Scan for the cell matching the given text and deliver its (x, y) coordinate at center. 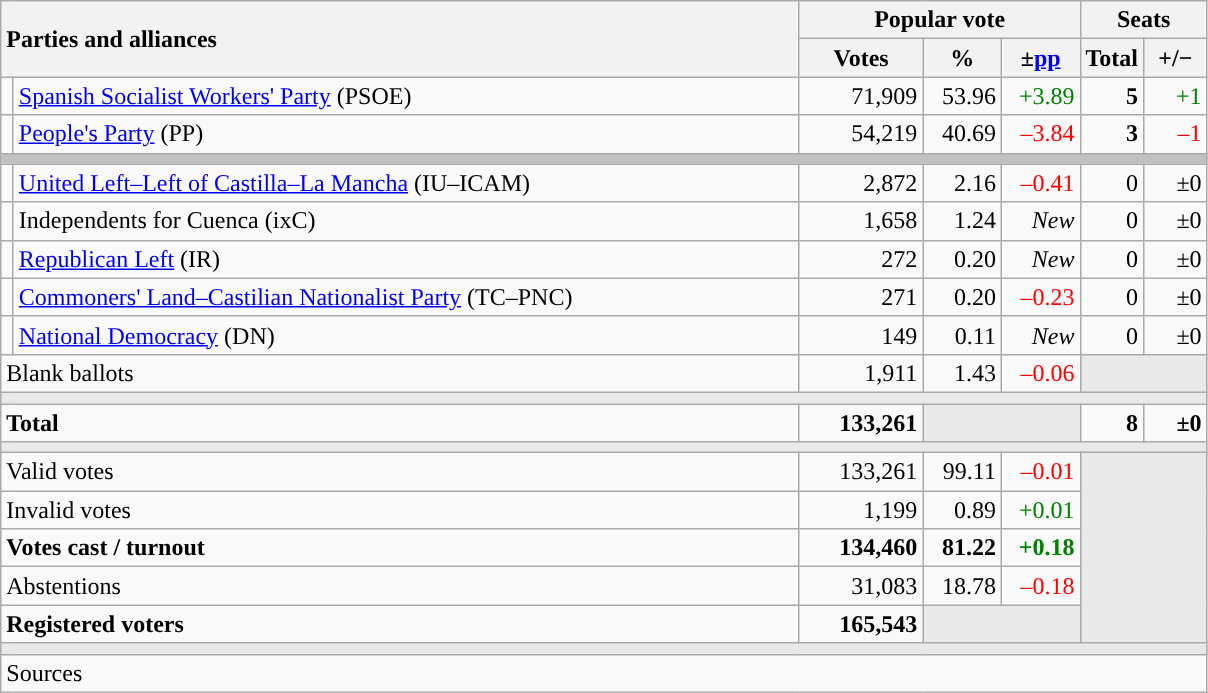
1.24 (962, 221)
±pp (1040, 58)
5 (1112, 96)
People's Party (PP) (406, 134)
+0.18 (1040, 548)
–3.84 (1040, 134)
Spanish Socialist Workers' Party (PSOE) (406, 96)
+1 (1176, 96)
81.22 (962, 548)
Commoners' Land–Castilian Nationalist Party (TC–PNC) (406, 297)
54,219 (861, 134)
1,911 (861, 373)
Seats (1144, 20)
1,658 (861, 221)
165,543 (861, 624)
United Left–Left of Castilla–La Mancha (IU–ICAM) (406, 183)
% (962, 58)
Invalid votes (400, 510)
272 (861, 259)
Independents for Cuenca (ixC) (406, 221)
–0.18 (1040, 586)
Votes (861, 58)
Votes cast / turnout (400, 548)
Valid votes (400, 472)
Republican Left (IR) (406, 259)
+/− (1176, 58)
271 (861, 297)
8 (1112, 423)
–0.23 (1040, 297)
0.89 (962, 510)
53.96 (962, 96)
134,460 (861, 548)
99.11 (962, 472)
3 (1112, 134)
Registered voters (400, 624)
Blank ballots (400, 373)
31,083 (861, 586)
–0.41 (1040, 183)
National Democracy (DN) (406, 335)
Parties and alliances (400, 39)
1,199 (861, 510)
0.11 (962, 335)
Abstentions (400, 586)
–0.01 (1040, 472)
149 (861, 335)
18.78 (962, 586)
–0.06 (1040, 373)
2.16 (962, 183)
71,909 (861, 96)
2,872 (861, 183)
1.43 (962, 373)
Sources (604, 673)
+0.01 (1040, 510)
40.69 (962, 134)
+3.89 (1040, 96)
–1 (1176, 134)
Popular vote (940, 20)
